Scan for the cell matching the given text and deliver its (x, y) coordinate at center. 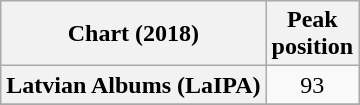
Latvian Albums (LaIPA) (134, 85)
Peakposition (312, 34)
Chart (2018) (134, 34)
93 (312, 85)
